Pinpoint the cell where the given text exists, returning its (X, Y) midpoint coordinate. 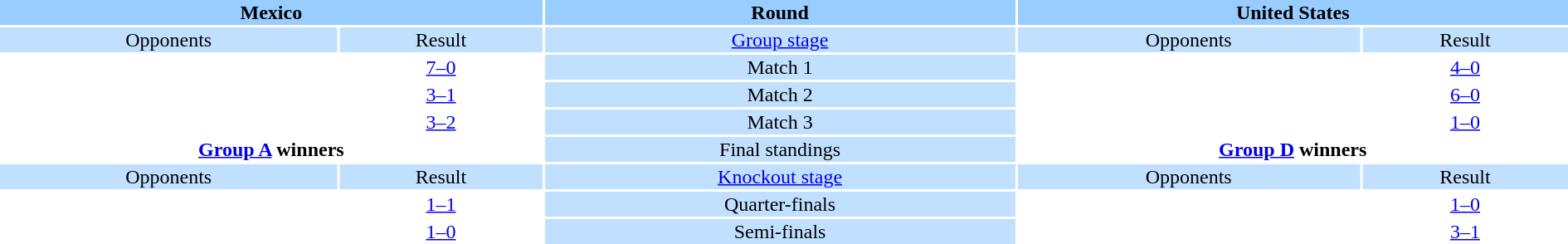
Group stage (780, 40)
Group A winners (271, 149)
Round (780, 12)
Semi-finals (780, 232)
United States (1293, 12)
4–0 (1465, 67)
Final standings (780, 149)
Mexico (271, 12)
3–2 (441, 122)
Group D winners (1293, 149)
Knockout stage (780, 177)
1–1 (441, 204)
Match 2 (780, 95)
7–0 (441, 67)
Quarter-finals (780, 204)
Match 1 (780, 67)
Match 3 (780, 122)
6–0 (1465, 95)
